Capture the cell that displays the provided text and extract its (x, y) central coordinate. 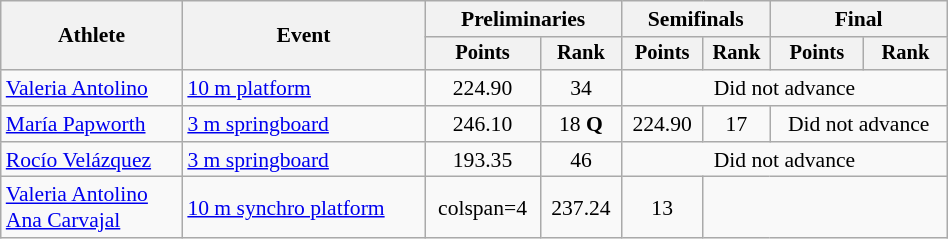
246.10 (483, 124)
17 (736, 124)
Final (858, 19)
Semifinals (696, 19)
colspan=4 (483, 208)
Preliminaries (524, 19)
34 (580, 88)
10 m platform (303, 88)
18 Q (580, 124)
María Papworth (92, 124)
13 (662, 208)
Valeria Antolino Ana Carvajal (92, 208)
Valeria Antolino (92, 88)
10 m synchro platform (303, 208)
Event (303, 36)
193.35 (483, 160)
Rocío Velázquez (92, 160)
237.24 (580, 208)
Athlete (92, 36)
46 (580, 160)
